For the text-containing cell, return its midpoint in [x, y] coordinate format. 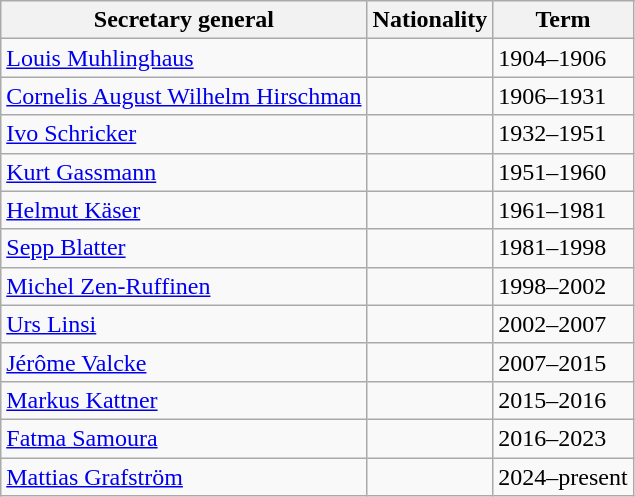
1904–1906 [563, 58]
2002–2007 [563, 324]
Ivo Schricker [184, 134]
Helmut Käser [184, 210]
Urs Linsi [184, 324]
Nationality [430, 20]
2015–2016 [563, 400]
2016–2023 [563, 438]
1951–1960 [563, 172]
2007–2015 [563, 362]
1932–1951 [563, 134]
2024–present [563, 477]
1906–1931 [563, 96]
Jérôme Valcke [184, 362]
Michel Zen-Ruffinen [184, 286]
Mattias Grafström [184, 477]
Kurt Gassmann [184, 172]
Sepp Blatter [184, 248]
Fatma Samoura [184, 438]
1961–1981 [563, 210]
1981–1998 [563, 248]
1998–2002 [563, 286]
Term [563, 20]
Secretary general [184, 20]
Cornelis August Wilhelm Hirschman [184, 96]
Markus Kattner [184, 400]
Louis Muhlinghaus [184, 58]
